Extract the (X, Y) coordinate from the center of the cell holding the provided text.  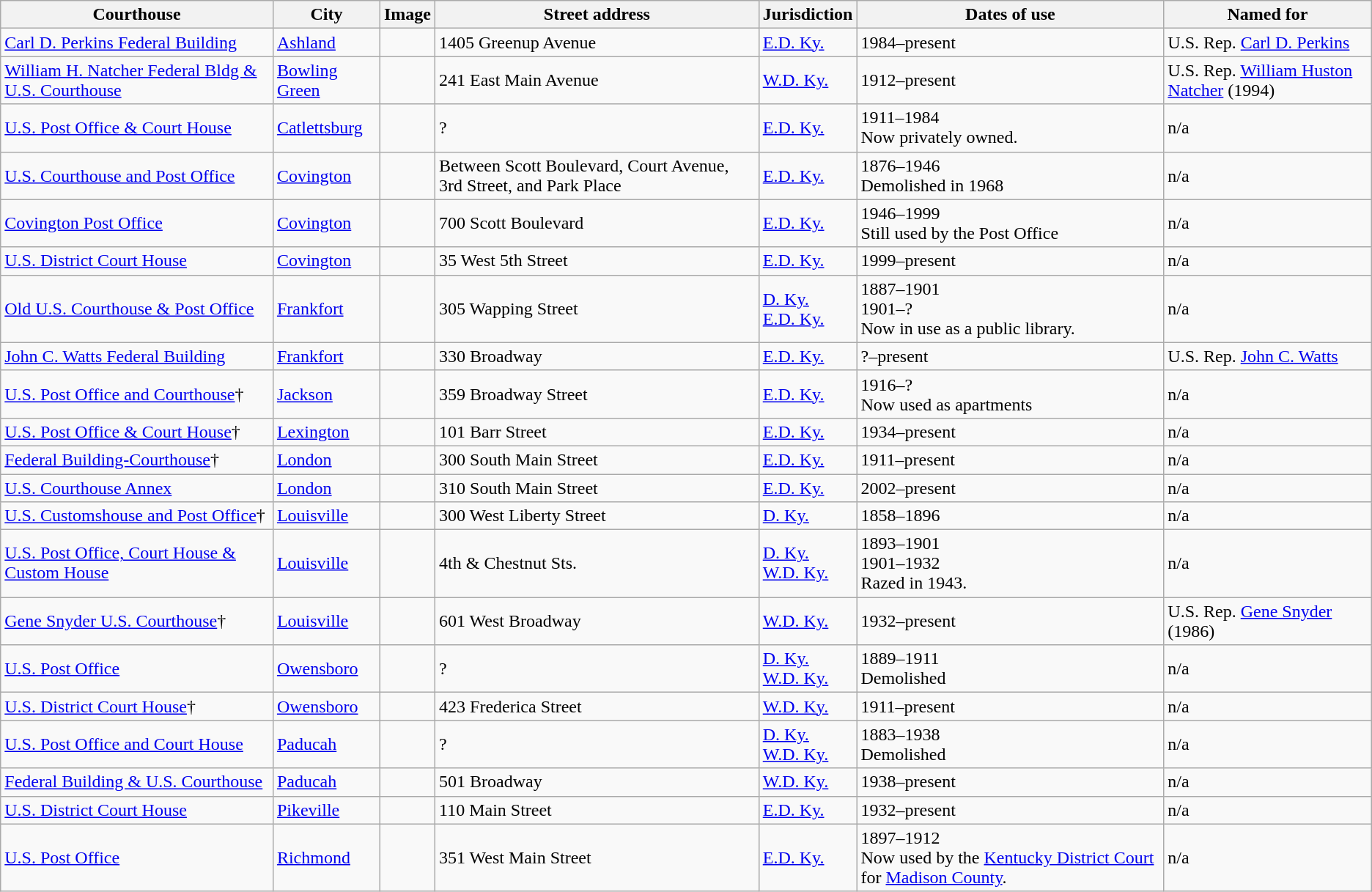
Old U.S. Courthouse & Post Office (137, 309)
U.S. District Court House† (137, 707)
Covington Post Office (137, 223)
Ashland (326, 43)
Federal Building & U.S. Courthouse (137, 782)
U.S. Rep. Carl D. Perkins (1268, 43)
35 West 5th Street (597, 261)
1889–1911Demolished (1010, 668)
1883–1938Demolished (1010, 745)
300 South Main Street (597, 460)
241 East Main Avenue (597, 81)
Bowling Green (326, 81)
Dates of use (1010, 15)
Street address (597, 15)
Lexington (326, 432)
351 West Main Street (597, 858)
101 Barr Street (597, 432)
4th & Chestnut Sts. (597, 564)
Courthouse (137, 15)
1405 Greenup Avenue (597, 43)
1946–1999Still used by the Post Office (1010, 223)
2002–present (1010, 487)
U.S. Customshouse and Post Office† (137, 516)
Pikeville (326, 810)
1897–1912Now used by the Kentucky District Court for Madison County. (1010, 858)
1916–?Now used as apartments (1010, 394)
U.S. Post Office and Court House (137, 745)
1887–19011901–?Now in use as a public library. (1010, 309)
U.S. Courthouse Annex (137, 487)
Carl D. Perkins Federal Building (137, 43)
City (326, 15)
601 West Broadway (597, 622)
William H. Natcher Federal Bldg & U.S. Courthouse (137, 81)
U.S. Post Office & Court House (137, 128)
John C. Watts Federal Building (137, 356)
U.S. Rep. Gene Snyder (1986) (1268, 622)
1938–present (1010, 782)
1984–present (1010, 43)
1893–19011901–1932Razed in 1943. (1010, 564)
U.S. Post Office and Courthouse† (137, 394)
Gene Snyder U.S. Courthouse† (137, 622)
310 South Main Street (597, 487)
1858–1896 (1010, 516)
U.S. Post Office, Court House & Custom House (137, 564)
Richmond (326, 858)
U.S. Post Office & Court House† (137, 432)
1912–present (1010, 81)
1999–present (1010, 261)
300 West Liberty Street (597, 516)
U.S. Rep. John C. Watts (1268, 356)
U.S. Rep. William Huston Natcher (1994) (1268, 81)
423 Frederica Street (597, 707)
U.S. Courthouse and Post Office (137, 176)
330 Broadway (597, 356)
1876–1946Demolished in 1968 (1010, 176)
Named for (1268, 15)
Between Scott Boulevard, Court Avenue, 3rd Street, and Park Place (597, 176)
?–present (1010, 356)
D. Ky.E.D. Ky. (808, 309)
700 Scott Boulevard (597, 223)
1934–present (1010, 432)
305 Wapping Street (597, 309)
359 Broadway Street (597, 394)
Catlettsburg (326, 128)
110 Main Street (597, 810)
501 Broadway (597, 782)
Jurisdiction (808, 15)
Jackson (326, 394)
1911–1984Now privately owned. (1010, 128)
Image (407, 15)
D. Ky. (808, 516)
Federal Building-Courthouse† (137, 460)
